From the cell containing the given text, extract its center point as [x, y] coordinate. 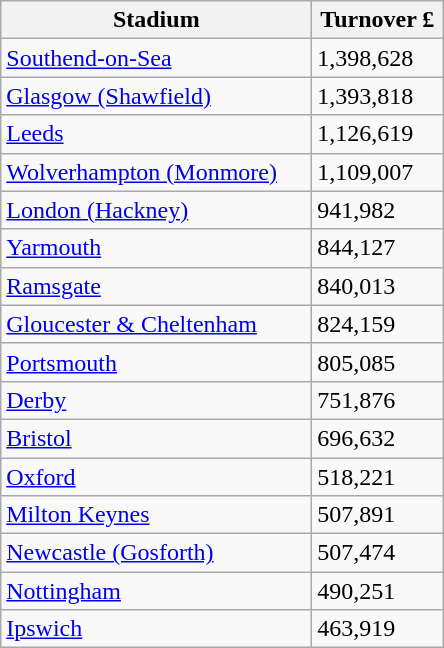
Oxford [156, 477]
1,126,619 [378, 134]
751,876 [378, 400]
London (Hackney) [156, 210]
941,982 [378, 210]
Yarmouth [156, 248]
490,251 [378, 591]
507,891 [378, 515]
824,159 [378, 324]
507,474 [378, 553]
Bristol [156, 438]
463,919 [378, 629]
Leeds [156, 134]
Portsmouth [156, 362]
840,013 [378, 286]
Newcastle (Gosforth) [156, 553]
Derby [156, 400]
1,393,818 [378, 96]
1,398,628 [378, 58]
Stadium [156, 20]
Wolverhampton (Monmore) [156, 172]
805,085 [378, 362]
844,127 [378, 248]
Nottingham [156, 591]
1,109,007 [378, 172]
Turnover £ [378, 20]
Ramsgate [156, 286]
696,632 [378, 438]
Glasgow (Shawfield) [156, 96]
Southend-on-Sea [156, 58]
518,221 [378, 477]
Milton Keynes [156, 515]
Gloucester & Cheltenham [156, 324]
Ipswich [156, 629]
